Identify which cell holds the provided text, then report its (X, Y) central coordinate. 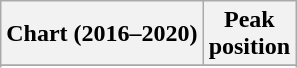
Chart (2016–2020) (102, 34)
Peakposition (249, 34)
